Return (x, y) of the center of cell containing provided text 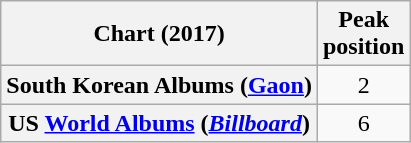
2 (363, 85)
South Korean Albums (Gaon) (160, 85)
Chart (2017) (160, 34)
6 (363, 123)
US World Albums (Billboard) (160, 123)
Peakposition (363, 34)
